Return (X, Y) of the center of cell containing provided text 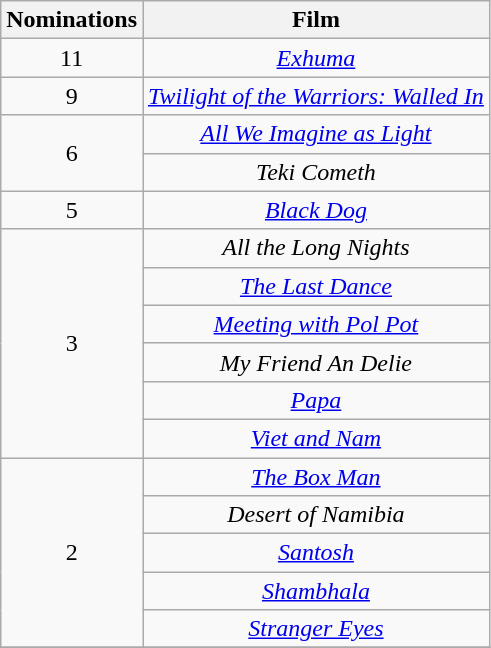
Shambhala (316, 591)
Film (316, 20)
9 (72, 96)
All We Imagine as Light (316, 134)
Exhuma (316, 58)
All the Long Nights (316, 248)
Black Dog (316, 210)
The Box Man (316, 477)
Viet and Nam (316, 438)
Stranger Eyes (316, 629)
Twilight of the Warriors: Walled In (316, 96)
The Last Dance (316, 286)
Nominations (72, 20)
6 (72, 153)
Desert of Namibia (316, 515)
My Friend An Delie (316, 362)
Papa (316, 400)
5 (72, 210)
Santosh (316, 553)
Meeting with Pol Pot (316, 324)
Teki Cometh (316, 172)
3 (72, 343)
11 (72, 58)
2 (72, 553)
